Detect which cell encompasses the target text, then output its (x, y) center coordinate. 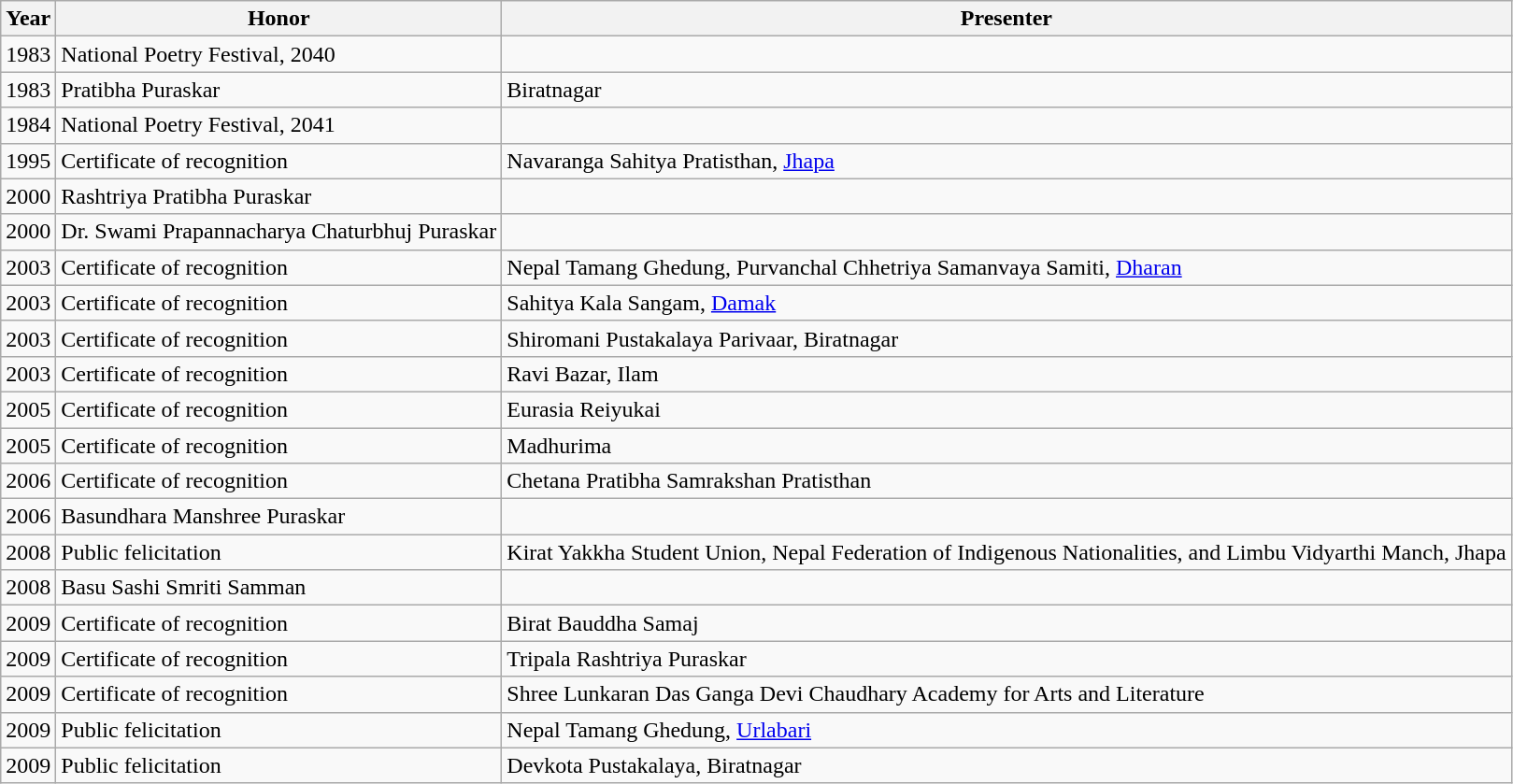
Ravi Bazar, Ilam (1006, 374)
1995 (28, 161)
Dr. Swami Prapannacharya Chaturbhuj Puraskar (278, 232)
Navaranga Sahitya Pratisthan, Jhapa (1006, 161)
Tripala Rashtriya Puraskar (1006, 659)
Madhurima (1006, 446)
Year (28, 19)
Pratibha Puraskar (278, 90)
Chetana Pratibha Samrakshan Pratisthan (1006, 481)
Presenter (1006, 19)
Eurasia Reiyukai (1006, 409)
National Poetry Festival, 2040 (278, 54)
Rashtriya Pratibha Puraskar (278, 196)
Shree Lunkaran Das Ganga Devi Chaudhary Academy for Arts and Literature (1006, 694)
Sahitya Kala Sangam, Damak (1006, 303)
Nepal Tamang Ghedung, Urlabari (1006, 730)
National Poetry Festival, 2041 (278, 125)
Biratnagar (1006, 90)
Basu Sashi Smriti Samman (278, 588)
Devkota Pustakalaya, Biratnagar (1006, 765)
Birat Bauddha Samaj (1006, 623)
Kirat Yakkha Student Union, Nepal Federation of Indigenous Nationalities, and Limbu Vidyarthi Manch, Jhapa (1006, 552)
Shiromani Pustakalaya Parivaar, Biratnagar (1006, 338)
Honor (278, 19)
Nepal Tamang Ghedung, Purvanchal Chhetriya Samanvaya Samiti, Dharan (1006, 267)
1984 (28, 125)
Basundhara Manshree Puraskar (278, 517)
